From the cell containing the given text, extract its center point as [X, Y] coordinate. 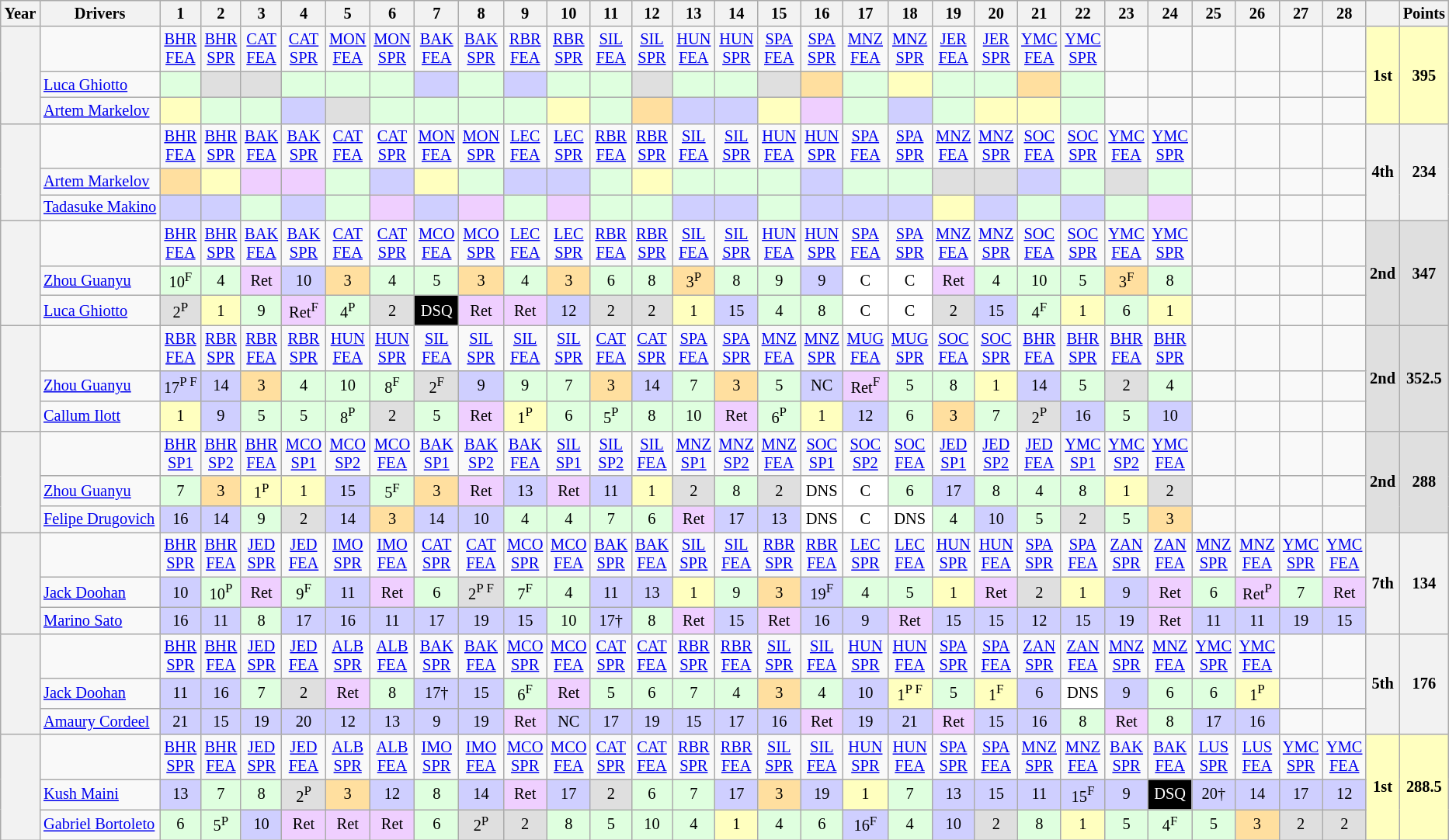
BHRSP1 [180, 453]
LUSFEA [1257, 757]
7th [1382, 582]
2P F [481, 592]
Marino Sato [99, 620]
16F [865, 824]
22 [1082, 13]
10P [221, 592]
MCOSP2 [348, 453]
MNZSP2 [736, 453]
26 [1257, 13]
23 [1126, 13]
28 [1344, 13]
20† [1214, 795]
BAKSP1 [436, 453]
2F [436, 385]
RetP [1257, 592]
8F [391, 385]
3F [1126, 281]
BHRSP2 [221, 453]
3P [694, 281]
LUSSPR [1214, 757]
JERSPR [996, 49]
4th [1382, 172]
17P F [180, 385]
4P [348, 311]
Felipe Drugovich [99, 519]
15F [1082, 795]
18 [910, 13]
10F [180, 281]
7F [525, 592]
27 [1301, 13]
5th [1382, 684]
Amaury Cordeel [99, 721]
Year [20, 13]
MUGFEA [865, 349]
6P [780, 416]
176 [1424, 684]
Points [1424, 13]
SOCSP2 [865, 453]
234 [1424, 172]
25 [1214, 13]
YMCSP1 [1082, 453]
24 [1170, 13]
352.5 [1424, 379]
BAKSP2 [481, 453]
JEDSP1 [954, 453]
6F [525, 692]
19F [822, 592]
JEDSP2 [996, 453]
Gabriel Bortoleto [99, 824]
134 [1424, 582]
SOCSP1 [822, 453]
288.5 [1424, 787]
JERFEA [954, 49]
SILSP1 [568, 453]
5F [391, 491]
Drivers [99, 13]
8P [348, 416]
288 [1424, 481]
9F [304, 592]
395 [1424, 75]
MCOSP1 [304, 453]
MUGSPR [910, 349]
MNZSP1 [694, 453]
SILSP2 [610, 453]
347 [1424, 273]
Tadasuke Makino [99, 207]
YMCSP2 [1126, 453]
1F [996, 692]
Kush Maini [99, 795]
1P F [910, 692]
Callum Ilott [99, 416]
